Pinpoint the cell where the given text exists, returning its [X, Y] midpoint coordinate. 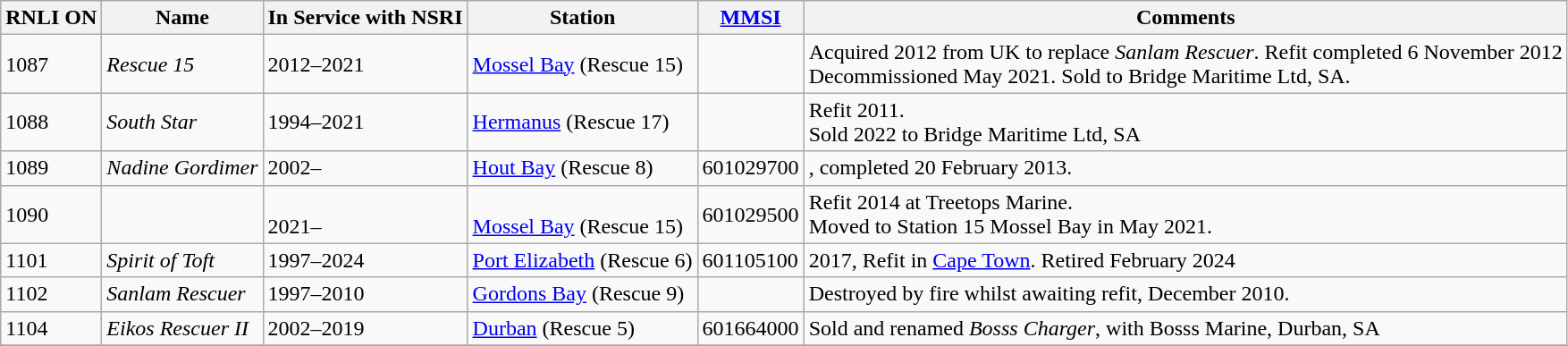
In Service with NSRI [365, 18]
2002–2019 [365, 328]
1994–2021 [365, 122]
Refit 2011. Sold 2022 to Bridge Maritime Ltd, SA [1185, 122]
2017, Refit in Cape Town. Retired February 2024 [1185, 260]
Port Elizabeth (Rescue 6) [583, 260]
1101 [52, 260]
601105100 [751, 260]
Name [182, 18]
1102 [52, 294]
1997–2010 [365, 294]
Comments [1185, 18]
Hermanus (Rescue 17) [583, 122]
MMSI [751, 18]
601029500 [751, 215]
1088 [52, 122]
601029700 [751, 168]
Nadine Gordimer [182, 168]
601664000 [751, 328]
Acquired 2012 from UK to replace Sanlam Rescuer. Refit completed 6 November 2012Decommissioned May 2021. Sold to Bridge Maritime Ltd, SA. [1185, 64]
Sold and renamed Bosss Charger, with Bosss Marine, Durban, SA [1185, 328]
, completed 20 February 2013. [1185, 168]
Hout Bay (Rescue 8) [583, 168]
Durban (Rescue 5) [583, 328]
South Star [182, 122]
Eikos Rescuer II [182, 328]
Gordons Bay (Rescue 9) [583, 294]
Refit 2014 at Treetops Marine.Moved to Station 15 Mossel Bay in May 2021. [1185, 215]
RNLI ON [52, 18]
Rescue 15 [182, 64]
1089 [52, 168]
Sanlam Rescuer [182, 294]
1090 [52, 215]
Station [583, 18]
Destroyed by fire whilst awaiting refit, December 2010. [1185, 294]
2021– [365, 215]
1104 [52, 328]
1997–2024 [365, 260]
2002– [365, 168]
2012–2021 [365, 64]
Spirit of Toft [182, 260]
1087 [52, 64]
